Output the [x, y] coordinate of the center of the cell containing the given text.  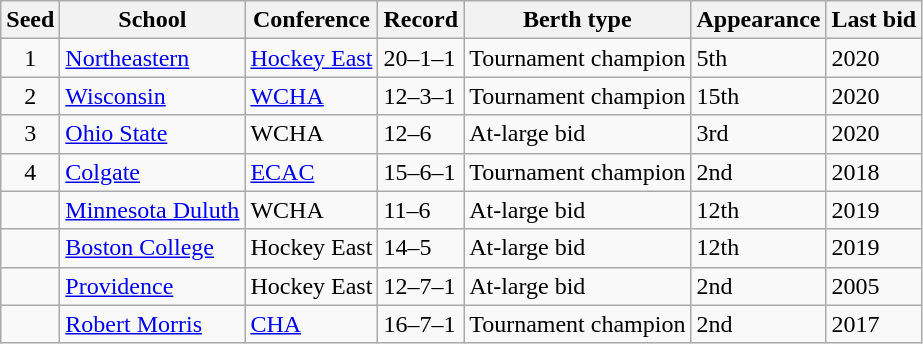
5th [758, 58]
2005 [874, 286]
Record [421, 20]
Appearance [758, 20]
15–6–1 [421, 172]
3 [30, 134]
Minnesota Duluth [152, 210]
12–7–1 [421, 286]
CHA [312, 324]
Colgate [152, 172]
School [152, 20]
3rd [758, 134]
14–5 [421, 248]
Last bid [874, 20]
Boston College [152, 248]
2017 [874, 324]
15th [758, 96]
Robert Morris [152, 324]
1 [30, 58]
12–3–1 [421, 96]
Ohio State [152, 134]
Conference [312, 20]
11–6 [421, 210]
Providence [152, 286]
Seed [30, 20]
Wisconsin [152, 96]
20–1–1 [421, 58]
Northeastern [152, 58]
2 [30, 96]
2018 [874, 172]
12–6 [421, 134]
4 [30, 172]
16–7–1 [421, 324]
Berth type [578, 20]
ECAC [312, 172]
